Return the [X, Y] coordinate for the center point of the cell that contains the specified text.  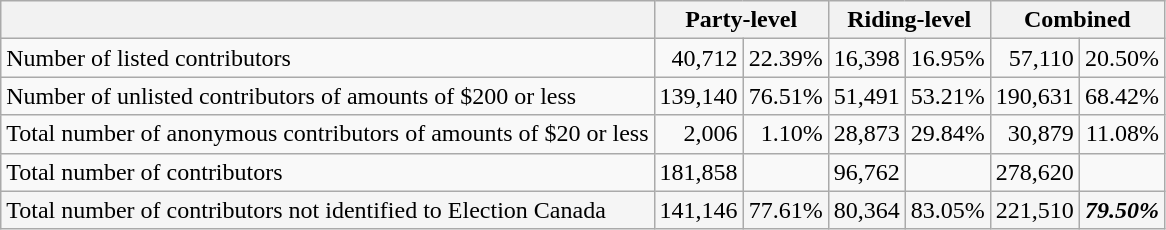
181,858 [698, 172]
221,510 [1034, 210]
22.39% [786, 58]
28,873 [866, 134]
Total number of anonymous contributors of amounts of $20 or less [328, 134]
76.51% [786, 96]
190,631 [1034, 96]
68.42% [1122, 96]
139,140 [698, 96]
77.61% [786, 210]
51,491 [866, 96]
79.50% [1122, 210]
141,146 [698, 210]
Number of listed contributors [328, 58]
30,879 [1034, 134]
40,712 [698, 58]
Number of unlisted contributors of amounts of $200 or less [328, 96]
83.05% [948, 210]
20.50% [1122, 58]
Combined [1077, 20]
16.95% [948, 58]
Total number of contributors [328, 172]
11.08% [1122, 134]
57,110 [1034, 58]
Party-level [741, 20]
16,398 [866, 58]
53.21% [948, 96]
2,006 [698, 134]
80,364 [866, 210]
1.10% [786, 134]
Riding-level [909, 20]
96,762 [866, 172]
Total number of contributors not identified to Election Canada [328, 210]
278,620 [1034, 172]
29.84% [948, 134]
